Find where the given text appears and provide that cell's center as (X, Y) coordinate. 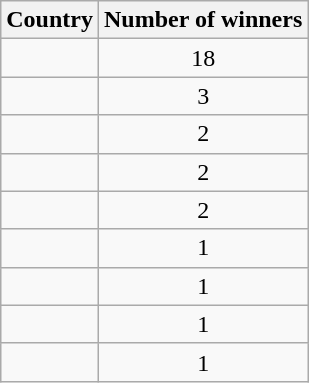
18 (202, 58)
Country (50, 20)
Number of winners (202, 20)
3 (202, 96)
